Extract the (X, Y) coordinate from the center of the cell holding the provided text.  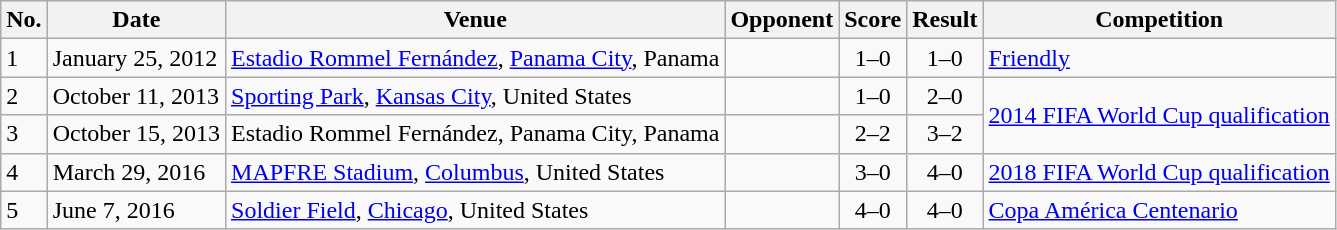
2–2 (873, 134)
2–0 (945, 96)
October 11, 2013 (136, 96)
Soldier Field, Chicago, United States (476, 210)
Score (873, 20)
5 (24, 210)
2018 FIFA World Cup qualification (1159, 172)
No. (24, 20)
Sporting Park, Kansas City, United States (476, 96)
Result (945, 20)
1 (24, 58)
4 (24, 172)
Friendly (1159, 58)
3–2 (945, 134)
Date (136, 20)
Venue (476, 20)
MAPFRE Stadium, Columbus, United States (476, 172)
January 25, 2012 (136, 58)
October 15, 2013 (136, 134)
Competition (1159, 20)
3–0 (873, 172)
3 (24, 134)
June 7, 2016 (136, 210)
March 29, 2016 (136, 172)
Copa América Centenario (1159, 210)
2014 FIFA World Cup qualification (1159, 115)
Opponent (782, 20)
2 (24, 96)
